Extract the (x, y) coordinate from the center of the cell holding the provided text.  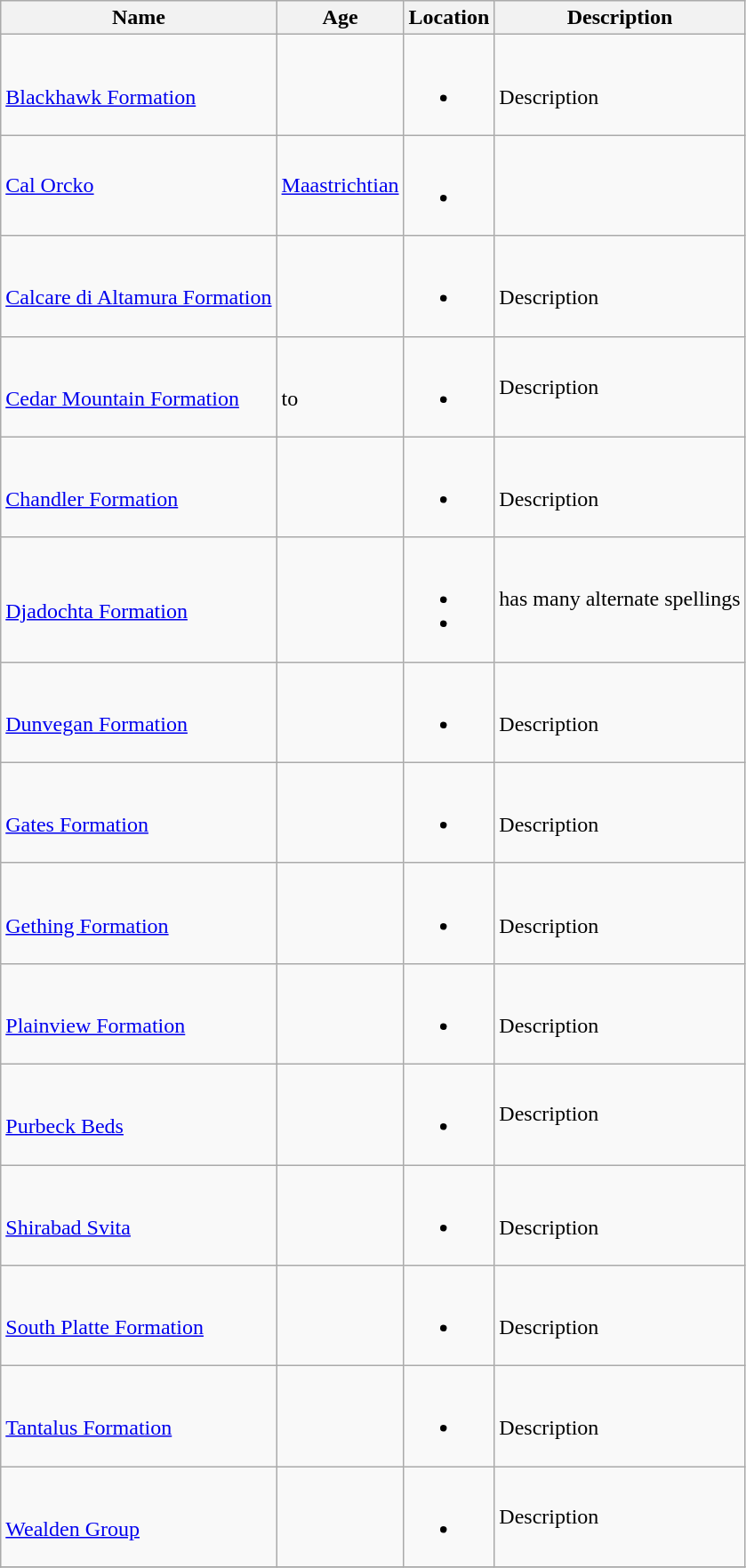
Gething Formation (139, 913)
Gates Formation (139, 813)
Cedar Mountain Formation (139, 386)
Plainview Formation (139, 1014)
Chandler Formation (139, 487)
Maastrichtian (340, 185)
Cal Orcko (139, 185)
Dunvegan Formation (139, 712)
Name (139, 18)
Location (449, 18)
to (340, 386)
has many alternate spellings (620, 599)
Age (340, 18)
Djadochta Formation (139, 599)
South Platte Formation (139, 1316)
Wealden Group (139, 1517)
Calcare di Altamura Formation (139, 286)
Shirabad Svita (139, 1215)
Tantalus Formation (139, 1416)
Blackhawk Formation (139, 85)
Purbeck Beds (139, 1114)
